Provide the [X, Y] coordinate of the cell's center where the given text is located.  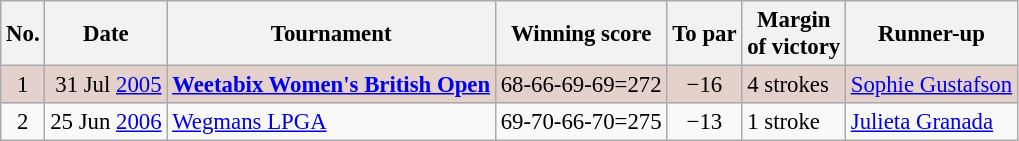
−16 [704, 85]
69-70-66-70=275 [581, 122]
31 Jul 2005 [106, 85]
Sophie Gustafson [931, 85]
−13 [704, 122]
To par [704, 34]
1 stroke [794, 122]
Tournament [332, 34]
No. [23, 34]
Marginof victory [794, 34]
Wegmans LPGA [332, 122]
Winning score [581, 34]
68-66-69-69=272 [581, 85]
4 strokes [794, 85]
1 [23, 85]
Julieta Granada [931, 122]
2 [23, 122]
Runner-up [931, 34]
Date [106, 34]
Weetabix Women's British Open [332, 85]
25 Jun 2006 [106, 122]
